Scan for the cell matching the given text and deliver its [x, y] coordinate at center. 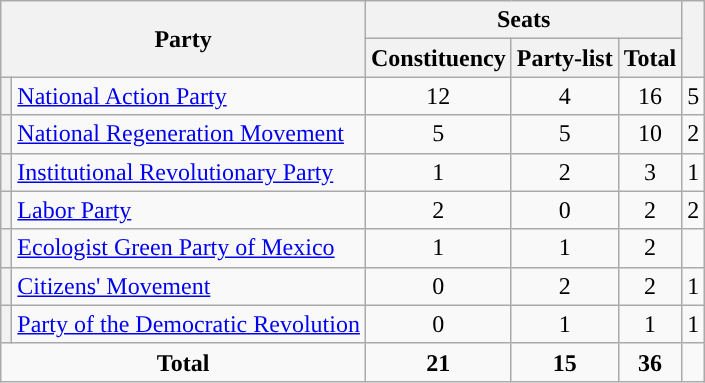
Labor Party [189, 210]
3 [650, 172]
Party of the Democratic Revolution [189, 324]
Ecologist Green Party of Mexico [189, 248]
Citizens' Movement [189, 286]
Institutional Revolutionary Party [189, 172]
4 [564, 96]
Constituency [438, 58]
Party [184, 39]
15 [564, 362]
16 [650, 96]
21 [438, 362]
12 [438, 96]
10 [650, 134]
36 [650, 362]
National Regeneration Movement [189, 134]
National Action Party [189, 96]
Party-list [564, 58]
Seats [523, 20]
